Pinpoint the cell where the given text exists, returning its [X, Y] midpoint coordinate. 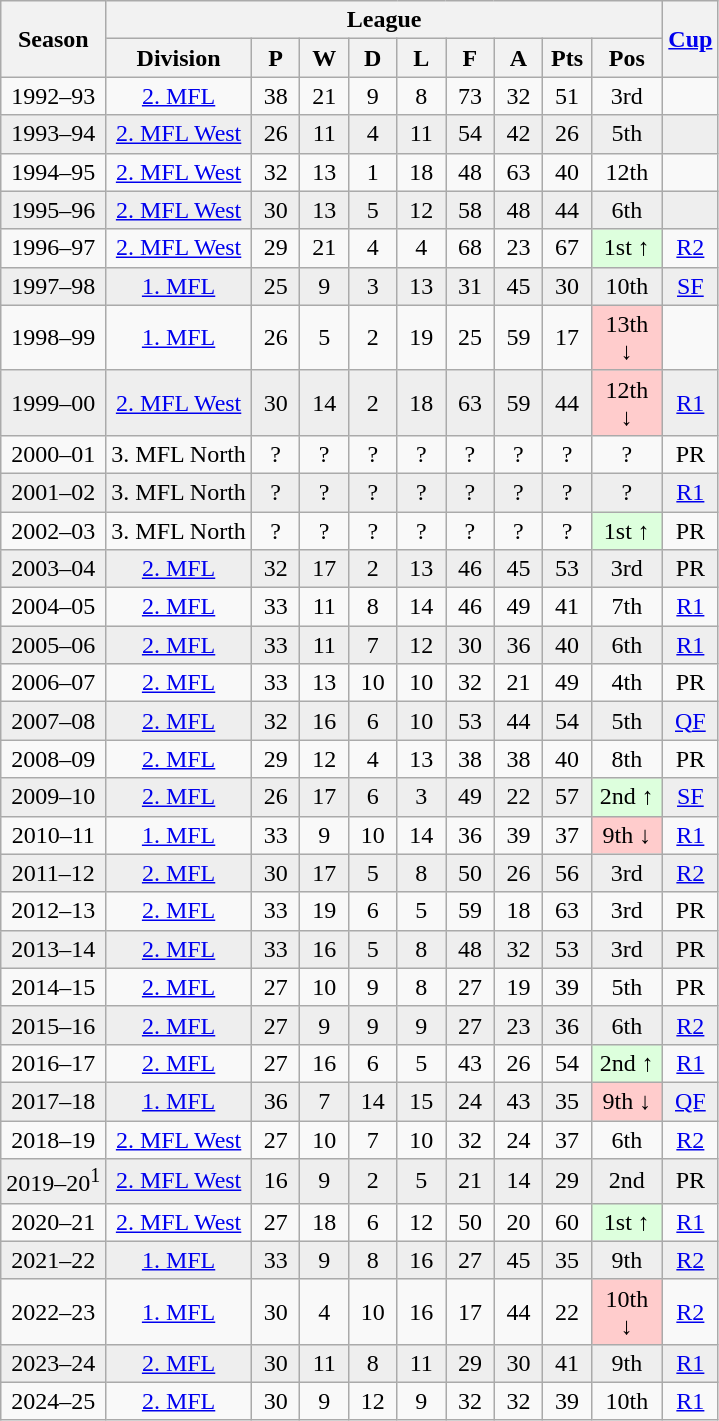
2002–03 [54, 531]
P [276, 58]
57 [568, 797]
51 [568, 96]
W [324, 58]
2015–16 [54, 1025]
42 [518, 134]
68 [470, 248]
2003–04 [54, 569]
1993–94 [54, 134]
15 [422, 1101]
12th [626, 172]
L [422, 58]
31 [470, 286]
10th ↓ [626, 1312]
7th [626, 607]
2023–24 [54, 1363]
2012–13 [54, 911]
2018–19 [54, 1139]
Pos [626, 58]
73 [470, 96]
2004–05 [54, 607]
1995–96 [54, 210]
2005–06 [54, 645]
1 [372, 172]
League [384, 20]
2014–15 [54, 987]
1997–98 [54, 286]
12th ↓ [626, 402]
2024–25 [54, 1401]
4th [626, 683]
Cup [690, 39]
13th ↓ [626, 338]
2000–01 [54, 454]
56 [568, 873]
1994–95 [54, 172]
2010–11 [54, 835]
58 [470, 210]
2009–10 [54, 797]
2011–12 [54, 873]
2021–22 [54, 1260]
F [470, 58]
2008–09 [54, 759]
Season [54, 39]
2022–23 [54, 1312]
2nd [626, 1182]
1999–00 [54, 402]
2019–201 [54, 1182]
1992–93 [54, 96]
60 [568, 1222]
67 [568, 248]
D [372, 58]
2017–18 [54, 1101]
2007–08 [54, 721]
2013–14 [54, 949]
1998–99 [54, 338]
1996–97 [54, 248]
2020–21 [54, 1222]
20 [518, 1222]
2001–02 [54, 492]
8th [626, 759]
Division [179, 58]
Pts [568, 58]
A [518, 58]
2016–17 [54, 1063]
2006–07 [54, 683]
